Determine the [X, Y] coordinate at the center of the cell enclosing the given text.  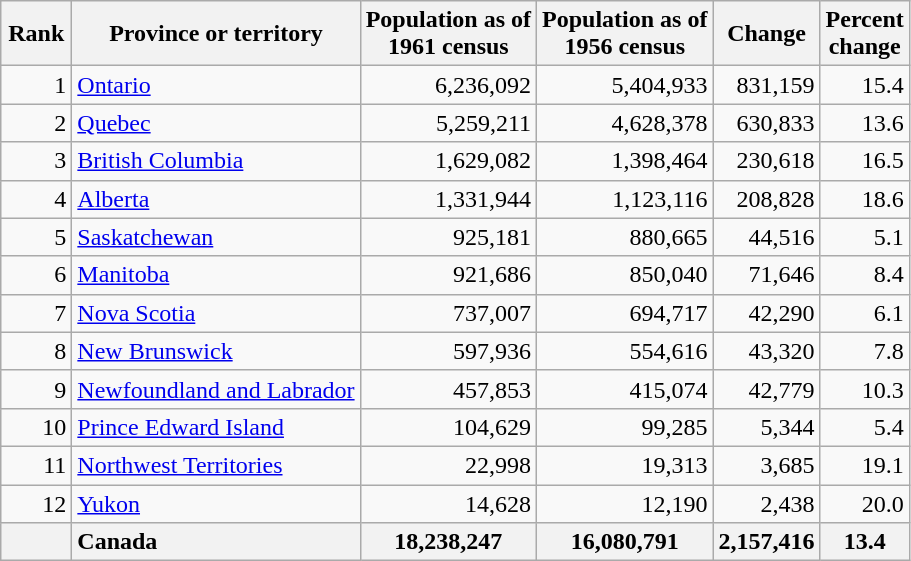
230,618 [766, 161]
99,285 [625, 427]
13.6 [864, 123]
5 [36, 237]
Ontario [216, 85]
831,159 [766, 85]
921,686 [448, 275]
9 [36, 389]
Prince Edward Island [216, 427]
71,646 [766, 275]
Saskatchewan [216, 237]
5,404,933 [625, 85]
737,007 [448, 313]
1,398,464 [625, 161]
6,236,092 [448, 85]
Quebec [216, 123]
1,331,944 [448, 199]
Canada [216, 542]
16.5 [864, 161]
12,190 [625, 503]
British Columbia [216, 161]
208,828 [766, 199]
Population as of1956 census [625, 34]
10.3 [864, 389]
Change [766, 34]
4,628,378 [625, 123]
14,628 [448, 503]
18,238,247 [448, 542]
19,313 [625, 465]
42,779 [766, 389]
2,157,416 [766, 542]
5,344 [766, 427]
22,998 [448, 465]
880,665 [625, 237]
Population as of1961 census [448, 34]
Yukon [216, 503]
597,936 [448, 351]
44,516 [766, 237]
Nova Scotia [216, 313]
7.8 [864, 351]
7 [36, 313]
16,080,791 [625, 542]
13.4 [864, 542]
2,438 [766, 503]
Manitoba [216, 275]
850,040 [625, 275]
5.1 [864, 237]
Percentchange [864, 34]
104,629 [448, 427]
8 [36, 351]
1 [36, 85]
10 [36, 427]
1,123,116 [625, 199]
1,629,082 [448, 161]
15.4 [864, 85]
18.6 [864, 199]
5,259,211 [448, 123]
6 [36, 275]
4 [36, 199]
630,833 [766, 123]
Province or territory [216, 34]
19.1 [864, 465]
6.1 [864, 313]
3,685 [766, 465]
11 [36, 465]
457,853 [448, 389]
2 [36, 123]
415,074 [625, 389]
20.0 [864, 503]
Newfoundland and Labrador [216, 389]
925,181 [448, 237]
Northwest Territories [216, 465]
554,616 [625, 351]
Alberta [216, 199]
Rank [36, 34]
New Brunswick [216, 351]
5.4 [864, 427]
12 [36, 503]
8.4 [864, 275]
43,320 [766, 351]
42,290 [766, 313]
694,717 [625, 313]
3 [36, 161]
